Return (X, Y) of the center of cell containing provided text 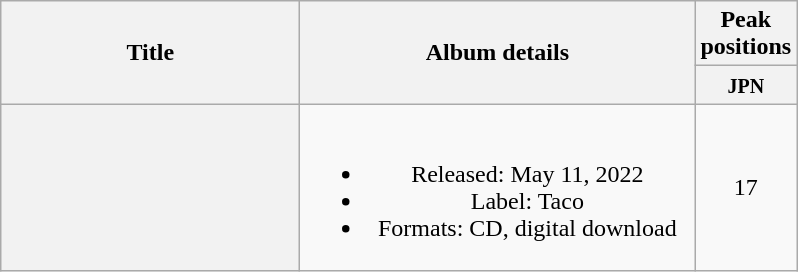
Peak positions (746, 34)
Album details (498, 52)
Title (150, 52)
JPN (746, 85)
Released: May 11, 2022Label: TacoFormats: CD, digital download (498, 188)
17 (746, 188)
